Identify which cell holds the provided text, then report its [X, Y] central coordinate. 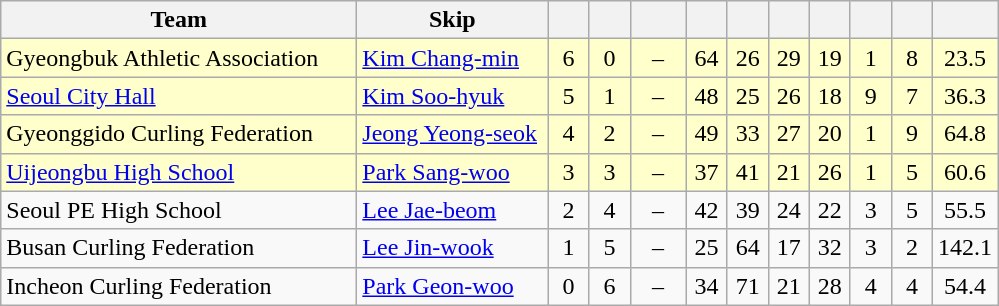
37 [706, 172]
142.1 [964, 248]
20 [830, 134]
71 [748, 286]
18 [830, 96]
24 [788, 210]
Uijeongbu High School [179, 172]
Park Sang-woo [452, 172]
29 [788, 58]
Park Geon-woo [452, 286]
Skip [452, 20]
42 [706, 210]
32 [830, 248]
36.3 [964, 96]
28 [830, 286]
Busan Curling Federation [179, 248]
8 [912, 58]
39 [748, 210]
Jeong Yeong-seok [452, 134]
Team [179, 20]
Seoul City Hall [179, 96]
Lee Jin-wook [452, 248]
Incheon Curling Federation [179, 286]
Gyeongbuk Athletic Association [179, 58]
Seoul PE High School [179, 210]
55.5 [964, 210]
41 [748, 172]
33 [748, 134]
Kim Soo-hyuk [452, 96]
23.5 [964, 58]
34 [706, 286]
48 [706, 96]
60.6 [964, 172]
64.8 [964, 134]
54.4 [964, 286]
49 [706, 134]
Gyeonggido Curling Federation [179, 134]
17 [788, 248]
19 [830, 58]
7 [912, 96]
Lee Jae-beom [452, 210]
Kim Chang-min [452, 58]
27 [788, 134]
22 [830, 210]
